Locate the cell with the specified text and output its (x, y) center coordinate. 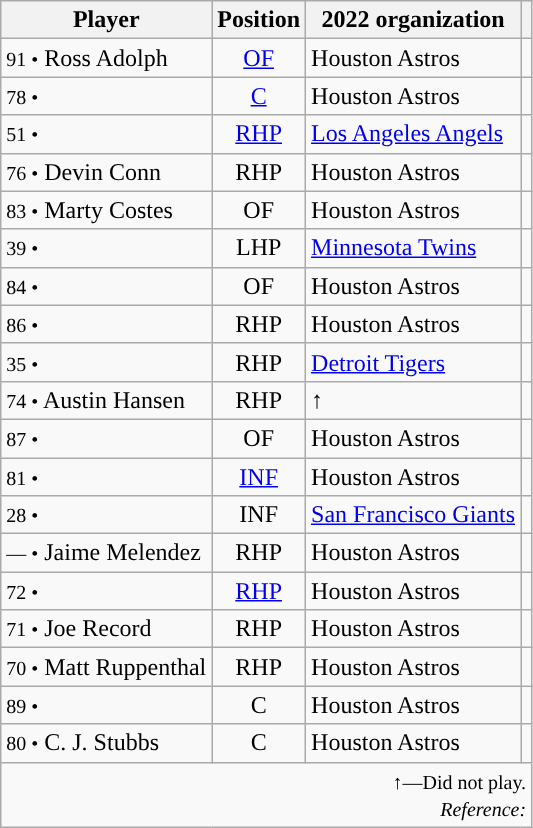
84 • (106, 286)
Position (259, 20)
80 • C. J. Stubbs (106, 743)
— • Jaime Melendez (106, 553)
San Francisco Giants (414, 515)
91 • Ross Adolph (106, 58)
87 • (106, 438)
28 • (106, 515)
76 • Devin Conn (106, 172)
↑ (414, 400)
Player (106, 20)
83 • Marty Costes (106, 210)
86 • (106, 324)
Detroit Tigers (414, 362)
89 • (106, 705)
78 • (106, 96)
↑—Did not play. Reference: (266, 794)
35 • (106, 362)
Los Angeles Angels (414, 134)
2022 organization (414, 20)
74 • Austin Hansen (106, 400)
39 • (106, 248)
LHP (259, 248)
81 • (106, 477)
70 • Matt Ruppenthal (106, 667)
51 • (106, 134)
71 • Joe Record (106, 629)
72 • (106, 591)
Minnesota Twins (414, 248)
